Identify which cell holds the provided text, then report its [x, y] central coordinate. 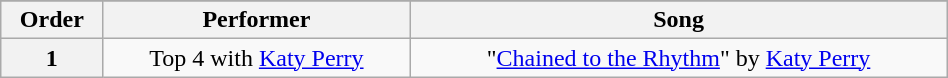
Performer [256, 20]
"Chained to the Rhythm" by Katy Perry [678, 58]
Top 4 with Katy Perry [256, 58]
1 [52, 58]
Song [678, 20]
Order [52, 20]
